Return the (X, Y) coordinate for the center point of the cell that contains the specified text.  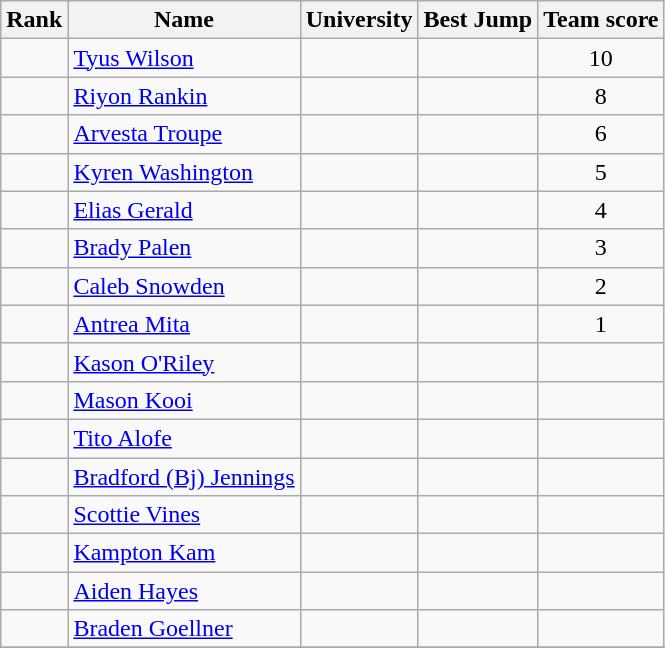
Best Jump (478, 20)
Riyon Rankin (184, 96)
Brady Palen (184, 248)
3 (601, 248)
1 (601, 324)
University (359, 20)
Arvesta Troupe (184, 134)
Elias Gerald (184, 210)
Mason Kooi (184, 400)
Kampton Kam (184, 553)
Kyren Washington (184, 172)
5 (601, 172)
Aiden Hayes (184, 591)
4 (601, 210)
6 (601, 134)
Antrea Mita (184, 324)
Scottie Vines (184, 515)
8 (601, 96)
Tyus Wilson (184, 58)
10 (601, 58)
Braden Goellner (184, 629)
2 (601, 286)
Kason O'Riley (184, 362)
Rank (34, 20)
Caleb Snowden (184, 286)
Name (184, 20)
Team score (601, 20)
Bradford (Bj) Jennings (184, 477)
Tito Alofe (184, 438)
